From the cell containing the given text, extract its center point as [x, y] coordinate. 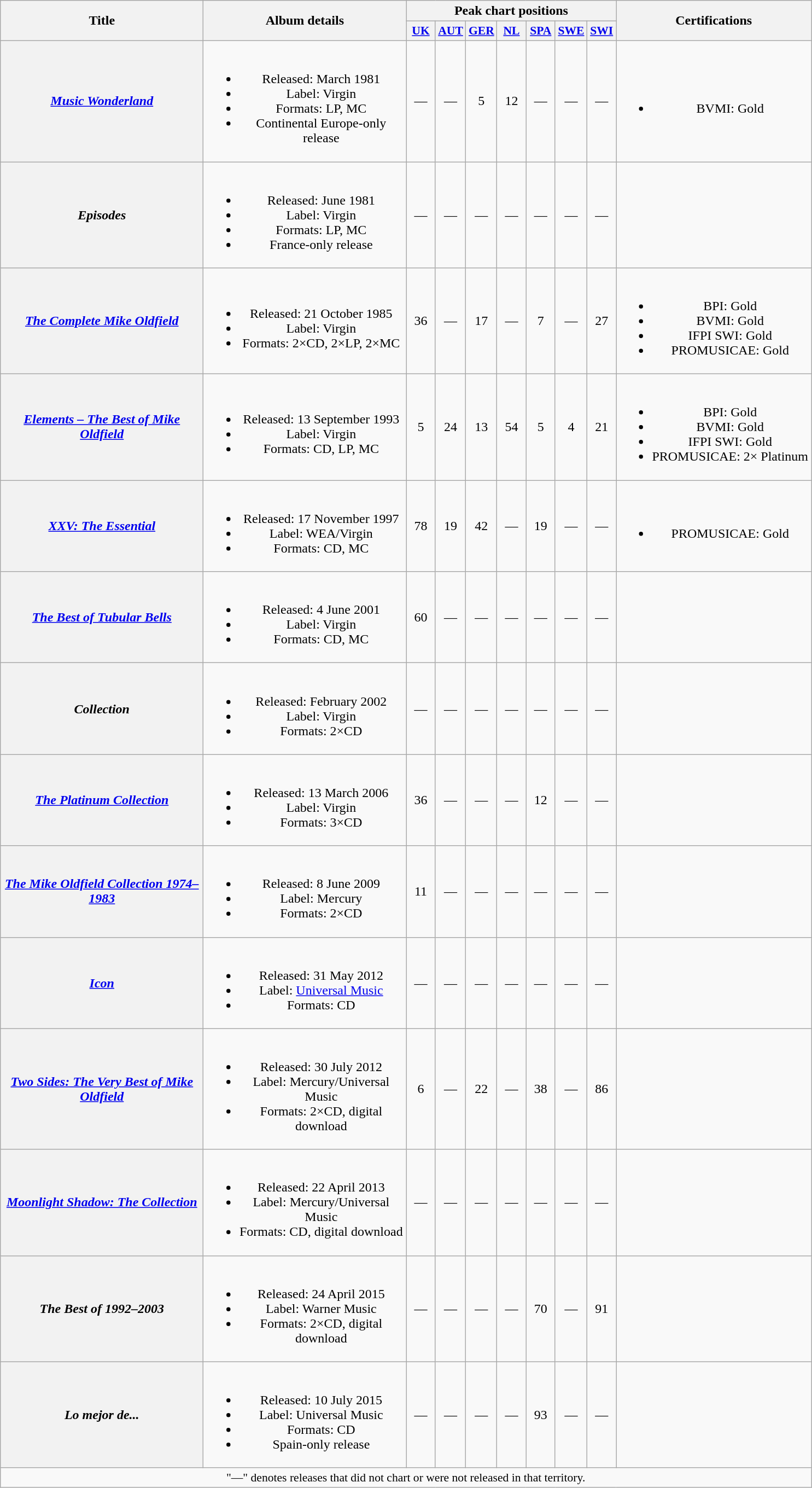
The Best of 1992–2003 [102, 1309]
22 [481, 1089]
24 [451, 427]
Episodes [102, 215]
Lo mejor de... [102, 1415]
54 [512, 427]
AUT [451, 31]
Released: 24 April 2015Label: Warner MusicFormats: 2×CD, digital download [305, 1309]
Title [102, 21]
Released: 22 April 2013Label: Mercury/Universal MusicFormats: CD, digital download [305, 1202]
38 [540, 1089]
Moonlight Shadow: The Collection [102, 1202]
BPI: GoldBVMI: GoldIFPI SWI: GoldPROMUSICAE: Gold [714, 321]
Released: June 1981Label: VirginFormats: LP, MCFrance-only release [305, 215]
60 [421, 617]
The Complete Mike Oldfield [102, 321]
SWI [601, 31]
Released: 13 September 1993Label: VirginFormats: CD, LP, MC [305, 427]
Peak chart positions [511, 11]
21 [601, 427]
NL [512, 31]
13 [481, 427]
Released: February 2002Label: VirginFormats: 2×CD [305, 709]
Music Wonderland [102, 101]
27 [601, 321]
Released: 17 November 1997Label: WEA/VirginFormats: CD, MC [305, 526]
The Mike Oldfield Collection 1974–1983 [102, 892]
XXV: The Essential [102, 526]
6 [421, 1089]
PROMUSICAE: Gold [714, 526]
91 [601, 1309]
70 [540, 1309]
Album details [305, 21]
BPI: GoldBVMI: GoldIFPI SWI: GoldPROMUSICAE: 2× Platinum [714, 427]
11 [421, 892]
Released: 13 March 2006Label: VirginFormats: 3×CD [305, 800]
UK [421, 31]
SWE [571, 31]
SPA [540, 31]
17 [481, 321]
Collection [102, 709]
Icon [102, 983]
Released: 30 July 2012Label: Mercury/Universal MusicFormats: 2×CD, digital download [305, 1089]
Certifications [714, 21]
78 [421, 526]
The Platinum Collection [102, 800]
"—" denotes releases that did not chart or were not released in that territory. [406, 1478]
93 [540, 1415]
Released: 31 May 2012Label: Universal MusicFormats: CD [305, 983]
Elements – The Best of Mike Oldfield [102, 427]
Two Sides: The Very Best of Mike Oldfield [102, 1089]
Released: March 1981Label: VirginFormats: LP, MCContinental Europe-only release [305, 101]
4 [571, 427]
Released: 4 June 2001Label: VirginFormats: CD, MC [305, 617]
86 [601, 1089]
BVMI: Gold [714, 101]
The Best of Tubular Bells [102, 617]
Released: 21 October 1985Label: VirginFormats: 2×CD, 2×LP, 2×MC [305, 321]
42 [481, 526]
GER [481, 31]
Released: 10 July 2015Label: Universal MusicFormats: CDSpain-only release [305, 1415]
Released: 8 June 2009Label: MercuryFormats: 2×CD [305, 892]
7 [540, 321]
